Locate the cell with the specified text and output its (X, Y) center coordinate. 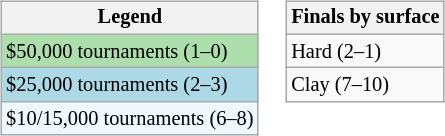
Legend (130, 18)
Finals by surface (365, 18)
$10/15,000 tournaments (6–8) (130, 119)
$50,000 tournaments (1–0) (130, 51)
Hard (2–1) (365, 51)
Clay (7–10) (365, 85)
$25,000 tournaments (2–3) (130, 85)
